Find where the given text appears and provide that cell's center as (X, Y) coordinate. 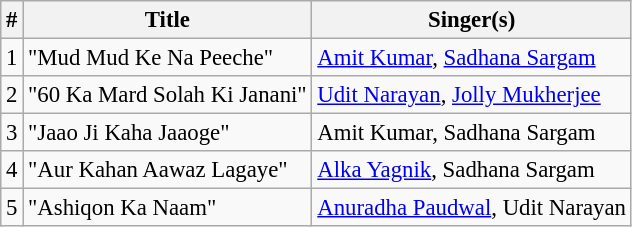
"Mud Mud Ke Na Peeche" (168, 58)
"Aur Kahan Aawaz Lagaye" (168, 170)
Udit Narayan, Jolly Mukherjee (472, 95)
Singer(s) (472, 20)
"60 Ka Mard Solah Ki Janani" (168, 95)
Anuradha Paudwal, Udit Narayan (472, 208)
1 (12, 58)
5 (12, 208)
"Jaao Ji Kaha Jaaoge" (168, 133)
Title (168, 20)
"Ashiqon Ka Naam" (168, 208)
3 (12, 133)
2 (12, 95)
4 (12, 170)
Alka Yagnik, Sadhana Sargam (472, 170)
# (12, 20)
